Determine the [x, y] coordinate at the center of the cell enclosing the given text.  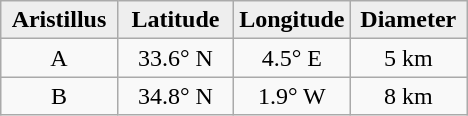
5 km [408, 58]
34.8° N [175, 96]
8 km [408, 96]
Diameter [408, 20]
B [59, 96]
Aristillus [59, 20]
33.6° N [175, 58]
Longitude [292, 20]
4.5° E [292, 58]
A [59, 58]
Latitude [175, 20]
1.9° W [292, 96]
